Find where the given text appears and provide that cell's center as [X, Y] coordinate. 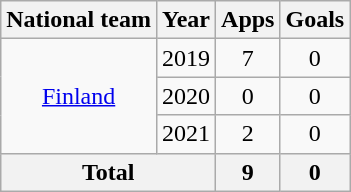
Finland [79, 96]
Goals [315, 20]
7 [248, 58]
9 [248, 172]
2 [248, 134]
2019 [186, 58]
2020 [186, 96]
Apps [248, 20]
Year [186, 20]
Total [108, 172]
2021 [186, 134]
National team [79, 20]
